Pinpoint the cell where the given text exists, returning its [X, Y] midpoint coordinate. 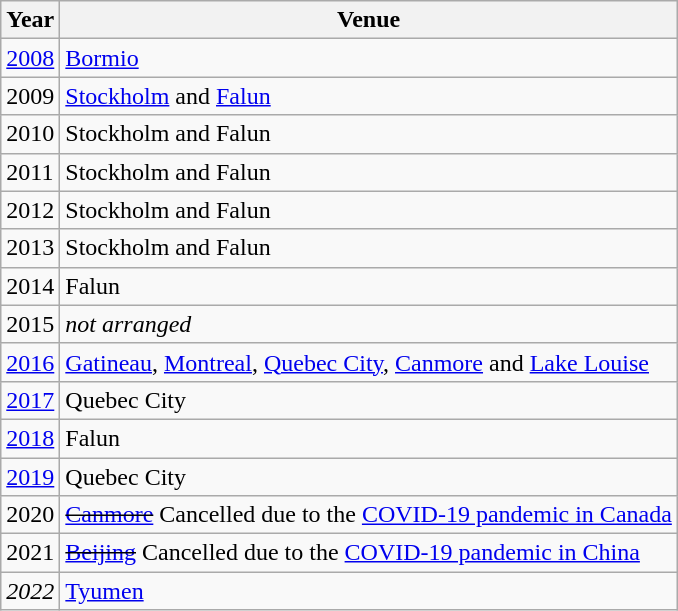
Year [30, 20]
2012 [30, 210]
2017 [30, 400]
2010 [30, 134]
2019 [30, 477]
2011 [30, 172]
Tyumen [369, 591]
2014 [30, 286]
2016 [30, 362]
2020 [30, 515]
2015 [30, 324]
2018 [30, 438]
Beijing Cancelled due to the COVID-19 pandemic in China [369, 553]
Venue [369, 20]
2013 [30, 248]
2008 [30, 58]
2021 [30, 553]
2009 [30, 96]
Bormio [369, 58]
Gatineau, Montreal, Quebec City, Canmore and Lake Louise [369, 362]
2022 [30, 591]
not arranged [369, 324]
Canmore Cancelled due to the COVID-19 pandemic in Canada [369, 515]
